Return [x, y] of the center of cell containing provided text 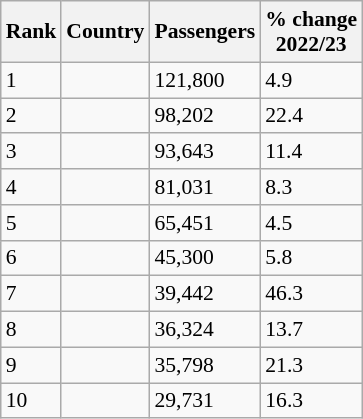
21.3 [311, 365]
29,731 [204, 401]
8 [32, 330]
2 [32, 116]
81,031 [204, 187]
9 [32, 365]
46.3 [311, 294]
98,202 [204, 116]
7 [32, 294]
4.9 [311, 80]
Passengers [204, 32]
5.8 [311, 258]
3 [32, 152]
45,300 [204, 258]
Rank [32, 32]
35,798 [204, 365]
65,451 [204, 223]
6 [32, 258]
13.7 [311, 330]
Country [105, 32]
93,643 [204, 152]
39,442 [204, 294]
121,800 [204, 80]
8.3 [311, 187]
4.5 [311, 223]
16.3 [311, 401]
22.4 [311, 116]
11.4 [311, 152]
1 [32, 80]
36,324 [204, 330]
10 [32, 401]
% change2022/23 [311, 32]
5 [32, 223]
4 [32, 187]
